From the cell containing the given text, extract its center point as [X, Y] coordinate. 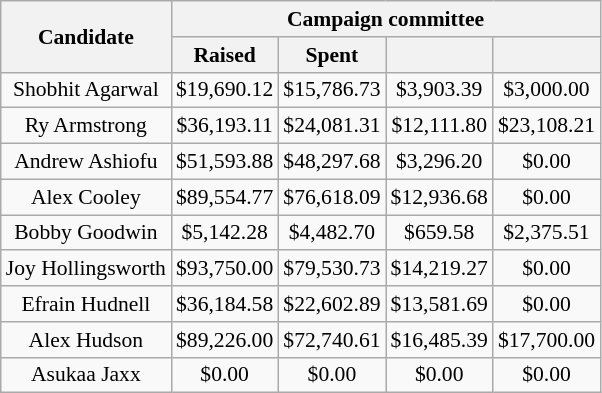
Alex Hudson [86, 340]
Ry Armstrong [86, 126]
$23,108.21 [546, 126]
Asukaa Jaxx [86, 375]
$89,554.77 [224, 197]
$3,000.00 [546, 90]
$12,111.80 [440, 126]
$2,375.51 [546, 233]
Candidate [86, 36]
Campaign committee [386, 19]
$79,530.73 [332, 269]
$72,740.61 [332, 340]
$48,297.68 [332, 162]
Raised [224, 55]
$3,903.39 [440, 90]
Bobby Goodwin [86, 233]
$89,226.00 [224, 340]
Efrain Hudnell [86, 304]
$22,602.89 [332, 304]
$4,482.70 [332, 233]
$16,485.39 [440, 340]
Spent [332, 55]
$5,142.28 [224, 233]
$51,593.88 [224, 162]
$24,081.31 [332, 126]
$13,581.69 [440, 304]
Andrew Ashiofu [86, 162]
Alex Cooley [86, 197]
$36,184.58 [224, 304]
$36,193.11 [224, 126]
$76,618.09 [332, 197]
$14,219.27 [440, 269]
$12,936.68 [440, 197]
$93,750.00 [224, 269]
$659.58 [440, 233]
$15,786.73 [332, 90]
Joy Hollingsworth [86, 269]
Shobhit Agarwal [86, 90]
$3,296.20 [440, 162]
$17,700.00 [546, 340]
$19,690.12 [224, 90]
